Locate the cell with the specified text and output its [x, y] center coordinate. 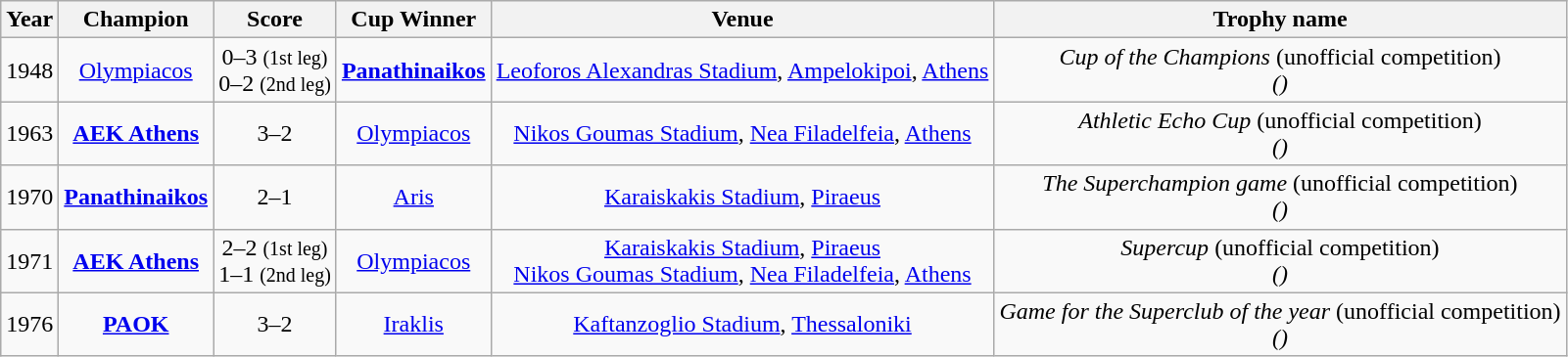
Supercup (unofficial competition)() [1280, 260]
Nikos Goumas Stadium, Nea Filadelfeia, Athens [742, 133]
1970 [29, 198]
Kaftanzoglio Stadium, Thessaloniki [742, 325]
1948 [29, 70]
Cup of the Champions (unofficial competition)() [1280, 70]
1963 [29, 133]
Cup Winner [413, 20]
2–2 (1st leg) 1–1 (2nd leg) [275, 260]
PAOK [136, 325]
Score [275, 20]
0–3 (1st leg)0–2 (2nd leg) [275, 70]
The Superchampion game (unofficial competition)() [1280, 198]
Venue [742, 20]
1971 [29, 260]
1976 [29, 325]
Aris [413, 198]
2–1 [275, 198]
Iraklis [413, 325]
Leoforos Alexandras Stadium, Ampelokipoi, Athens [742, 70]
Game for the Superclub of the year (unofficial competition)() [1280, 325]
Athletic Echo Cup (unofficial competition)() [1280, 133]
Karaiskakis Stadium, PiraeusNikos Goumas Stadium, Nea Filadelfeia, Athens [742, 260]
Year [29, 20]
Champion [136, 20]
Trophy name [1280, 20]
Karaiskakis Stadium, Piraeus [742, 198]
